Detect which cell encompasses the target text, then output its [X, Y] center coordinate. 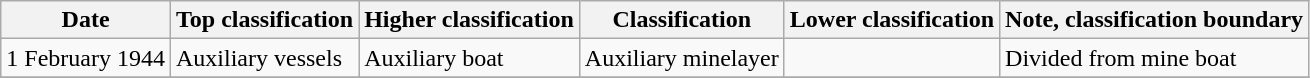
Note, classification boundary [1154, 20]
1 February 1944 [86, 58]
Top classification [264, 20]
Auxiliary boat [470, 58]
Higher classification [470, 20]
Date [86, 20]
Auxiliary minelayer [682, 58]
Divided from mine boat [1154, 58]
Lower classification [892, 20]
Auxiliary vessels [264, 58]
Classification [682, 20]
